Provide the (x, y) coordinate of the cell's center where the given text is located.  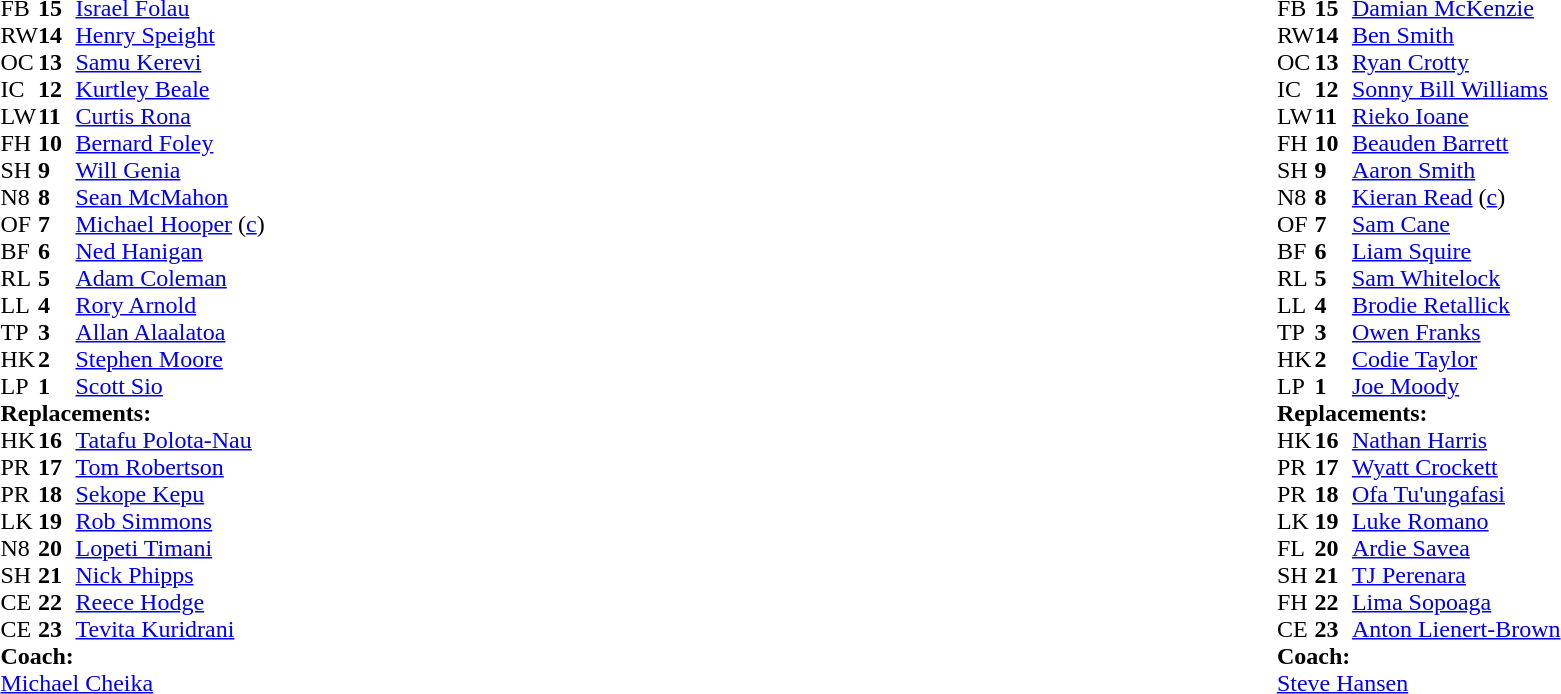
Sam Whitelock (1456, 278)
Kurtley Beale (170, 90)
Tom Robertson (170, 468)
Lopeti Timani (170, 548)
Owen Franks (1456, 332)
TJ Perenara (1456, 576)
Samu Kerevi (170, 62)
Beauden Barrett (1456, 144)
Nathan Harris (1456, 440)
Michael Hooper (c) (170, 224)
Sean McMahon (170, 198)
Anton Lienert-Brown (1456, 630)
Adam Coleman (170, 278)
Will Genia (170, 170)
FL (1296, 548)
Stephen Moore (170, 360)
Luke Romano (1456, 522)
Tatafu Polota-Nau (170, 440)
Ofa Tu'ungafasi (1456, 494)
Joe Moody (1456, 386)
Henry Speight (170, 36)
Nick Phipps (170, 576)
Ned Hanigan (170, 252)
Rory Arnold (170, 306)
Bernard Foley (170, 144)
Rob Simmons (170, 522)
Ben Smith (1456, 36)
Aaron Smith (1456, 170)
Liam Squire (1456, 252)
Scott Sio (170, 386)
Ryan Crotty (1456, 62)
Sekope Kepu (170, 494)
Codie Taylor (1456, 360)
Reece Hodge (170, 602)
Wyatt Crockett (1456, 468)
Lima Sopoaga (1456, 602)
Sonny Bill Williams (1456, 90)
Tevita Kuridrani (170, 630)
Kieran Read (c) (1456, 198)
Ardie Savea (1456, 548)
Allan Alaalatoa (170, 332)
Curtis Rona (170, 116)
Rieko Ioane (1456, 116)
Brodie Retallick (1456, 306)
Sam Cane (1456, 224)
